Detect which cell encompasses the target text, then output its (x, y) center coordinate. 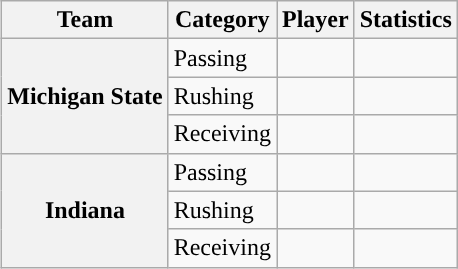
Statistics (406, 20)
Player (315, 20)
Team (85, 20)
Michigan State (85, 96)
Indiana (85, 210)
Category (222, 20)
